Extract the (X, Y) coordinate from the center of the cell holding the provided text.  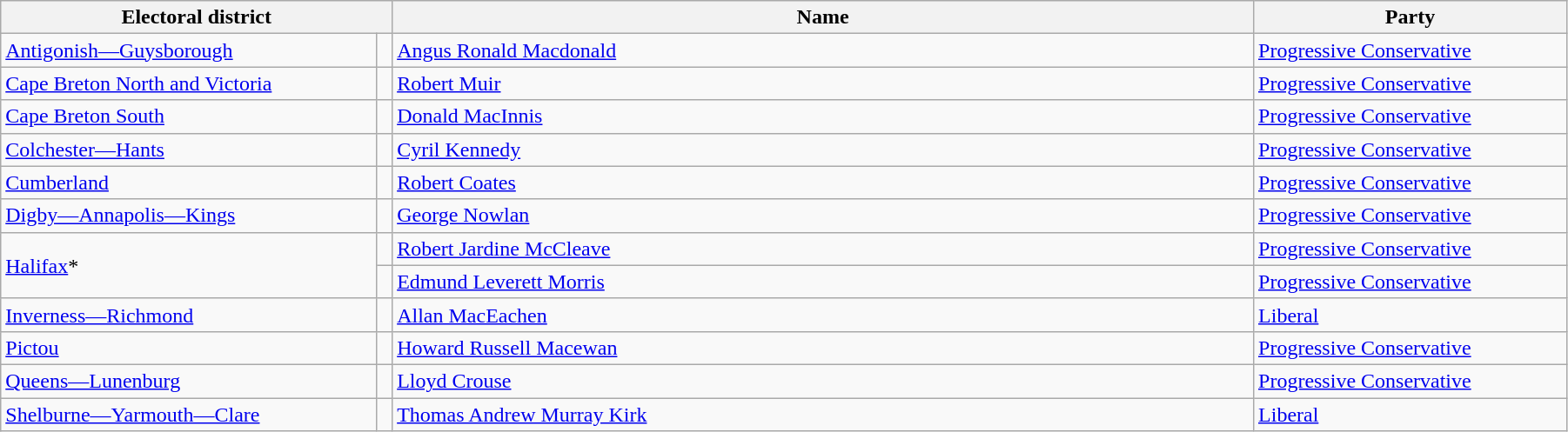
Donald MacInnis (823, 116)
Shelburne—Yarmouth—Clare (189, 415)
Antigonish—Guysborough (189, 50)
George Nowlan (823, 216)
Electoral district (197, 17)
Robert Coates (823, 183)
Cape Breton South (189, 116)
Colchester—Hants (189, 150)
Angus Ronald Macdonald (823, 50)
Digby—Annapolis—Kings (189, 216)
Robert Jardine McCleave (823, 249)
Cyril Kennedy (823, 150)
Halifax* (189, 265)
Party (1411, 17)
Edmund Leverett Morris (823, 282)
Cumberland (189, 183)
Cape Breton North and Victoria (189, 83)
Robert Muir (823, 83)
Name (823, 17)
Thomas Andrew Murray Kirk (823, 415)
Pictou (189, 348)
Howard Russell Macewan (823, 348)
Lloyd Crouse (823, 381)
Inverness—Richmond (189, 315)
Allan MacEachen (823, 315)
Queens—Lunenburg (189, 381)
